Determine the (X, Y) coordinate at the center of the cell enclosing the given text.  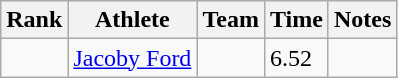
Team (231, 20)
Time (296, 20)
6.52 (296, 58)
Athlete (132, 20)
Rank (34, 20)
Notes (362, 20)
Jacoby Ford (132, 58)
